From the cell containing the given text, extract its center point as (x, y) coordinate. 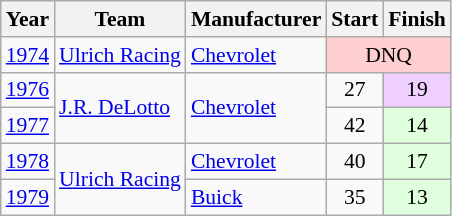
19 (417, 90)
DNQ (388, 55)
Buick (256, 197)
42 (354, 126)
40 (354, 162)
14 (417, 126)
Year (28, 19)
1977 (28, 126)
Start (354, 19)
1976 (28, 90)
1978 (28, 162)
Manufacturer (256, 19)
1974 (28, 55)
Team (120, 19)
35 (354, 197)
27 (354, 90)
1979 (28, 197)
17 (417, 162)
Finish (417, 19)
13 (417, 197)
J.R. DeLotto (120, 108)
